Return the [x, y] coordinate for the center point of the cell that contains the specified text.  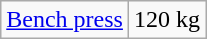
Bench press [65, 20]
120 kg [166, 20]
